Scan for the cell matching the given text and deliver its [x, y] coordinate at center. 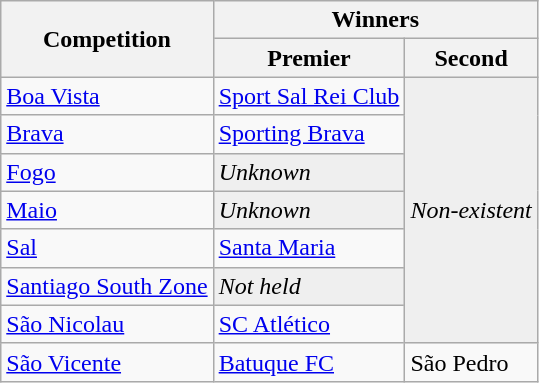
Second [471, 58]
São Pedro [471, 362]
SC Atlético [309, 324]
Fogo [107, 172]
Brava [107, 134]
Not held [309, 286]
Winners [375, 20]
São Nicolau [107, 324]
Santa Maria [309, 248]
Sporting Brava [309, 134]
Boa Vista [107, 96]
Premier [309, 58]
Santiago South Zone [107, 286]
Sal [107, 248]
Non-existent [471, 210]
Maio [107, 210]
Competition [107, 39]
São Vicente [107, 362]
Batuque FC [309, 362]
Sport Sal Rei Club [309, 96]
